Detect which cell encompasses the target text, then output its [X, Y] center coordinate. 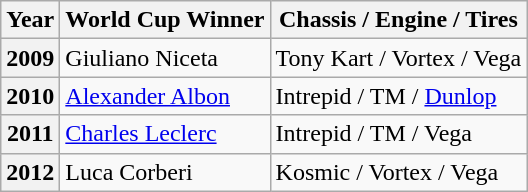
2010 [30, 96]
Charles Leclerc [165, 134]
Giuliano Niceta [165, 58]
Year [30, 20]
2011 [30, 134]
Alexander Albon [165, 96]
Kosmic / Vortex / Vega [398, 172]
2009 [30, 58]
Intrepid / TM / Vega [398, 134]
Tony Kart / Vortex / Vega [398, 58]
Chassis / Engine / Tires [398, 20]
2012 [30, 172]
Intrepid / TM / Dunlop [398, 96]
Luca Corberi [165, 172]
World Cup Winner [165, 20]
